Provide the [X, Y] coordinate of the cell's center where the given text is located.  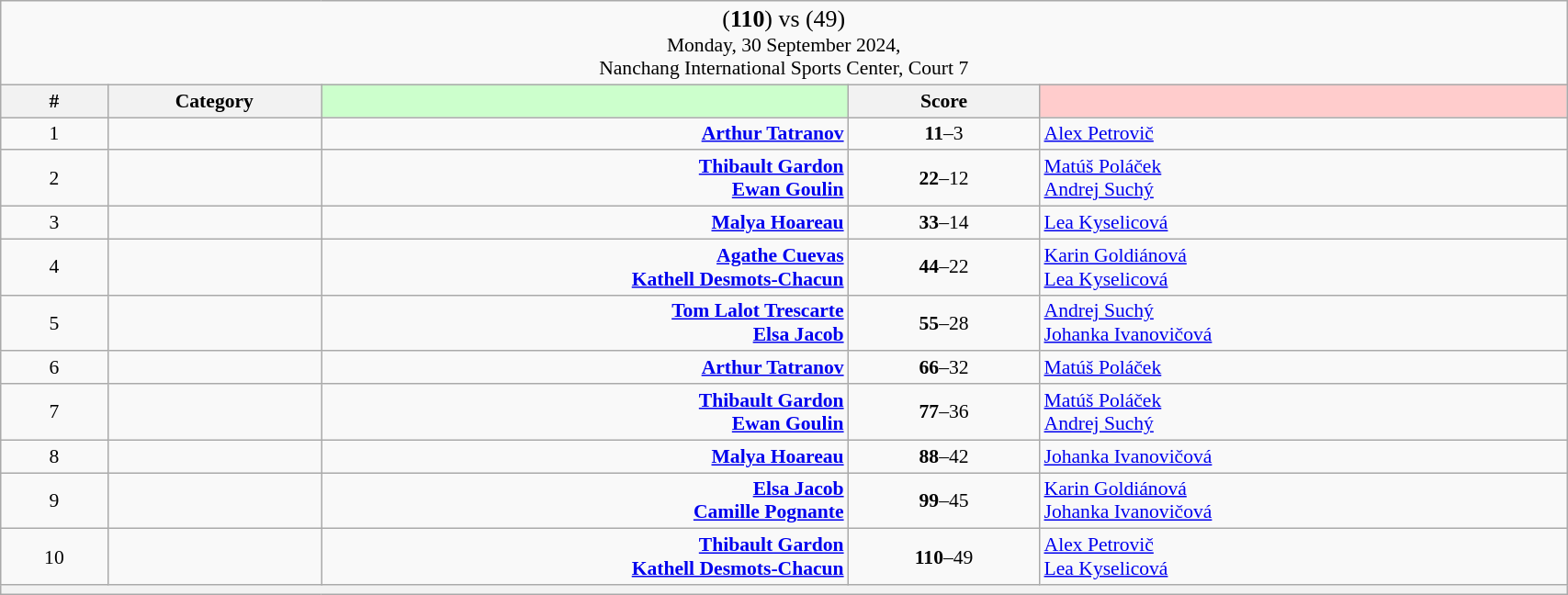
33–14 [944, 223]
Elsa Jacob Camille Pognante [585, 501]
99–45 [944, 501]
77–36 [944, 411]
Andrej Suchý Johanka Ivanovičová [1303, 323]
2 [54, 178]
Tom Lalot Trescarte Elsa Jacob [585, 323]
5 [54, 323]
3 [54, 223]
10 [54, 556]
11–3 [944, 134]
6 [54, 368]
8 [54, 456]
55–28 [944, 323]
# [54, 101]
Karin Goldiánová Johanka Ivanovičová [1303, 501]
1 [54, 134]
(110) vs (49)Monday, 30 September 2024, Nanchang International Sports Center, Court 7 [784, 42]
66–32 [944, 368]
Karin Goldiánová Lea Kyselicová [1303, 266]
4 [54, 266]
Alex Petrovič [1303, 134]
Alex Petrovič Lea Kyselicová [1303, 556]
9 [54, 501]
Agathe Cuevas Kathell Desmots-Chacun [585, 266]
Lea Kyselicová [1303, 223]
110–49 [944, 556]
7 [54, 411]
Johanka Ivanovičová [1303, 456]
22–12 [944, 178]
Matúš Poláček [1303, 368]
44–22 [944, 266]
Score [944, 101]
88–42 [944, 456]
Thibault Gardon Kathell Desmots-Chacun [585, 556]
Category [215, 101]
